From the cell containing the given text, extract its center point as [X, Y] coordinate. 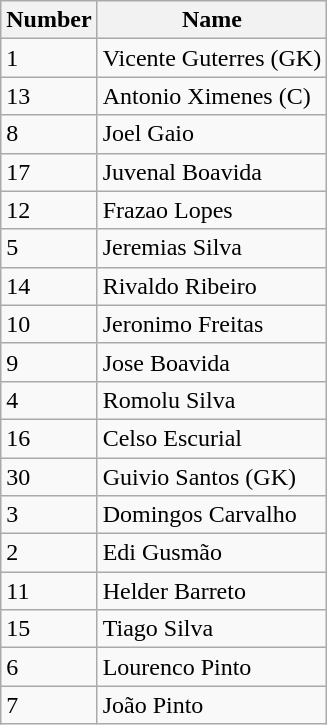
4 [49, 400]
5 [49, 248]
Frazao Lopes [212, 210]
Jose Boavida [212, 362]
Joel Gaio [212, 134]
30 [49, 477]
3 [49, 515]
Helder Barreto [212, 591]
6 [49, 667]
Juvenal Boavida [212, 172]
Celso Escurial [212, 438]
13 [49, 96]
Name [212, 20]
Number [49, 20]
7 [49, 705]
2 [49, 553]
Tiago Silva [212, 629]
Rivaldo Ribeiro [212, 286]
Guivio Santos (GK) [212, 477]
12 [49, 210]
Jeronimo Freitas [212, 324]
9 [49, 362]
11 [49, 591]
10 [49, 324]
17 [49, 172]
Vicente Guterres (GK) [212, 58]
Romolu Silva [212, 400]
15 [49, 629]
Jeremias Silva [212, 248]
Antonio Ximenes (C) [212, 96]
Domingos Carvalho [212, 515]
João Pinto [212, 705]
16 [49, 438]
Edi Gusmão [212, 553]
Lourenco Pinto [212, 667]
14 [49, 286]
1 [49, 58]
8 [49, 134]
